Determine the [x, y] coordinate at the center of the cell enclosing the given text.  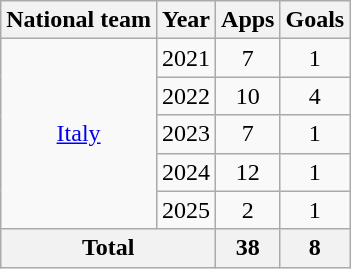
2023 [186, 134]
2025 [186, 210]
2022 [186, 96]
2024 [186, 172]
2021 [186, 58]
Apps [248, 20]
Goals [315, 20]
12 [248, 172]
4 [315, 96]
Year [186, 20]
38 [248, 248]
8 [315, 248]
Italy [79, 134]
National team [79, 20]
10 [248, 96]
Total [108, 248]
2 [248, 210]
